Provide the (X, Y) coordinate of the cell's center where the given text is located.  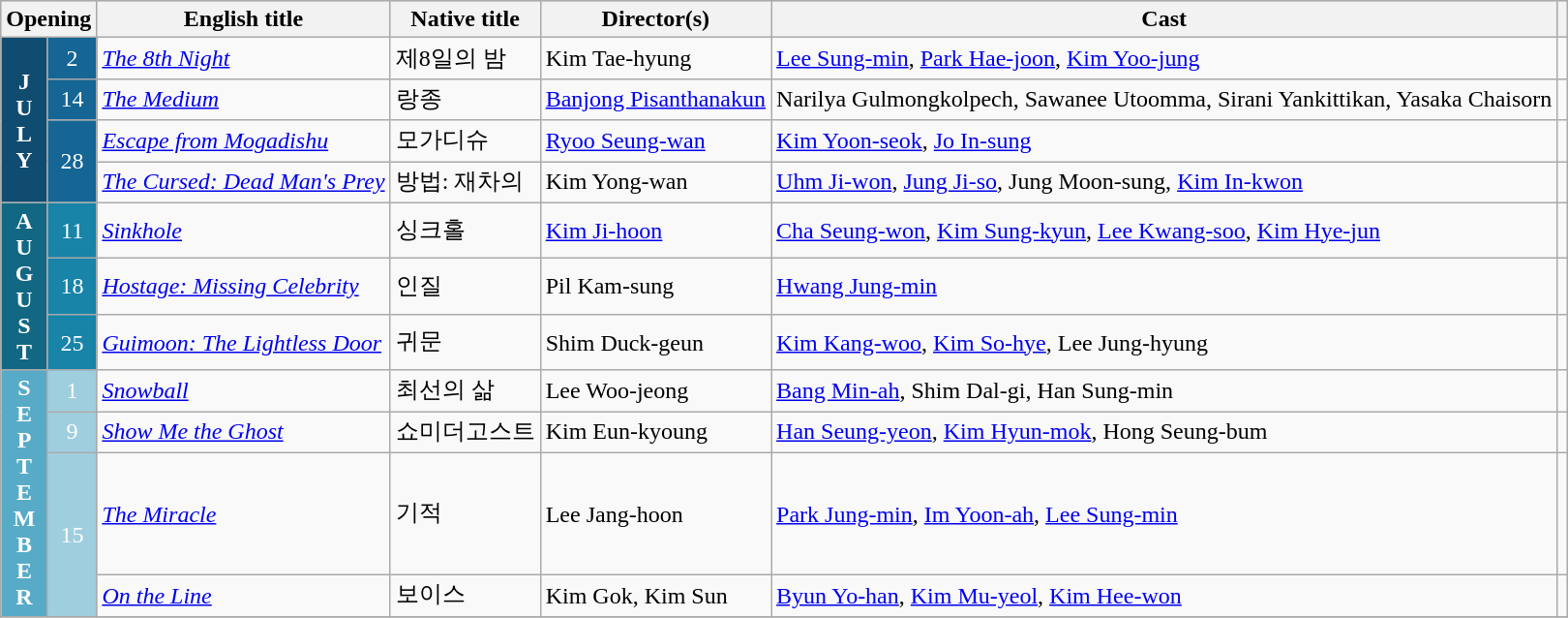
Escape from Mogadishu (244, 141)
최선의 삶 (465, 391)
기적 (465, 513)
Kim Yoon-seok, Jo In-sung (1164, 141)
Show Me the Ghost (244, 432)
25 (72, 342)
Uhm Ji-won, Jung Ji-so, Jung Moon-sung, Kim In-kwon (1164, 182)
Ryoo Seung-wan (655, 141)
The Miracle (244, 513)
Park Jung-min, Im Yoon-ah, Lee Sung-min (1164, 513)
On the Line (244, 597)
보이스 (465, 597)
Narilya Gulmongkolpech, Sawanee Utoomma, Sirani Yankittikan, Yasaka Chaisorn (1164, 99)
18 (72, 287)
Kim Gok, Kim Sun (655, 597)
Shim Duck-geun (655, 342)
Hostage: Missing Celebrity (244, 287)
Cha Seung-won, Kim Sung-kyun, Lee Kwang-soo, Kim Hye-jun (1164, 231)
Guimoon: The Lightless Door (244, 342)
Director(s) (655, 19)
14 (72, 99)
The Medium (244, 99)
Kim Ji-hoon (655, 231)
Bang Min-ah, Shim Dal-gi, Han Sung-min (1164, 391)
JULY (25, 120)
Sinkhole (244, 231)
Lee Woo-jeong (655, 391)
Han Seung-yeon, Kim Hyun-mok, Hong Seung-bum (1164, 432)
Byun Yo-han, Kim Mu-yeol, Kim Hee-won (1164, 597)
Snowball (244, 391)
28 (72, 161)
11 (72, 231)
방법: 재차의 (465, 182)
Opening (48, 19)
Lee Jang-hoon (655, 513)
SEPTEMBER (25, 493)
Hwang Jung-min (1164, 287)
The Cursed: Dead Man's Prey (244, 182)
English title (244, 19)
Banjong Pisanthanakun (655, 99)
제8일의 밤 (465, 58)
1 (72, 391)
15 (72, 535)
Kim Eun-kyoung (655, 432)
Lee Sung-min, Park Hae-joon, Kim Yoo-jung (1164, 58)
쇼미더고스트 (465, 432)
Kim Tae-hyung (655, 58)
Kim Kang-woo, Kim So-hye, Lee Jung-hyung (1164, 342)
랑종 (465, 99)
싱크홀 (465, 231)
AUGUST (25, 287)
귀문 (465, 342)
인질 (465, 287)
9 (72, 432)
Pil Kam-sung (655, 287)
Cast (1164, 19)
모가디슈 (465, 141)
Kim Yong-wan (655, 182)
The 8th Night (244, 58)
2 (72, 58)
Native title (465, 19)
